Scan for the cell matching the given text and deliver its [x, y] coordinate at center. 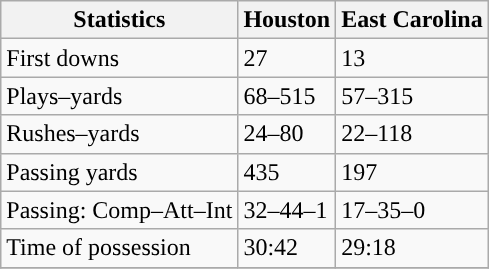
29:18 [412, 248]
Passing yards [120, 172]
22–118 [412, 134]
68–515 [287, 96]
30:42 [287, 248]
27 [287, 58]
435 [287, 172]
Time of possession [120, 248]
Rushes–yards [120, 134]
First downs [120, 58]
13 [412, 58]
57–315 [412, 96]
Houston [287, 20]
Statistics [120, 20]
197 [412, 172]
Passing: Comp–Att–Int [120, 210]
East Carolina [412, 20]
Plays–yards [120, 96]
17–35–0 [412, 210]
24–80 [287, 134]
32–44–1 [287, 210]
